Extract the (x, y) coordinate from the center of the cell holding the provided text.  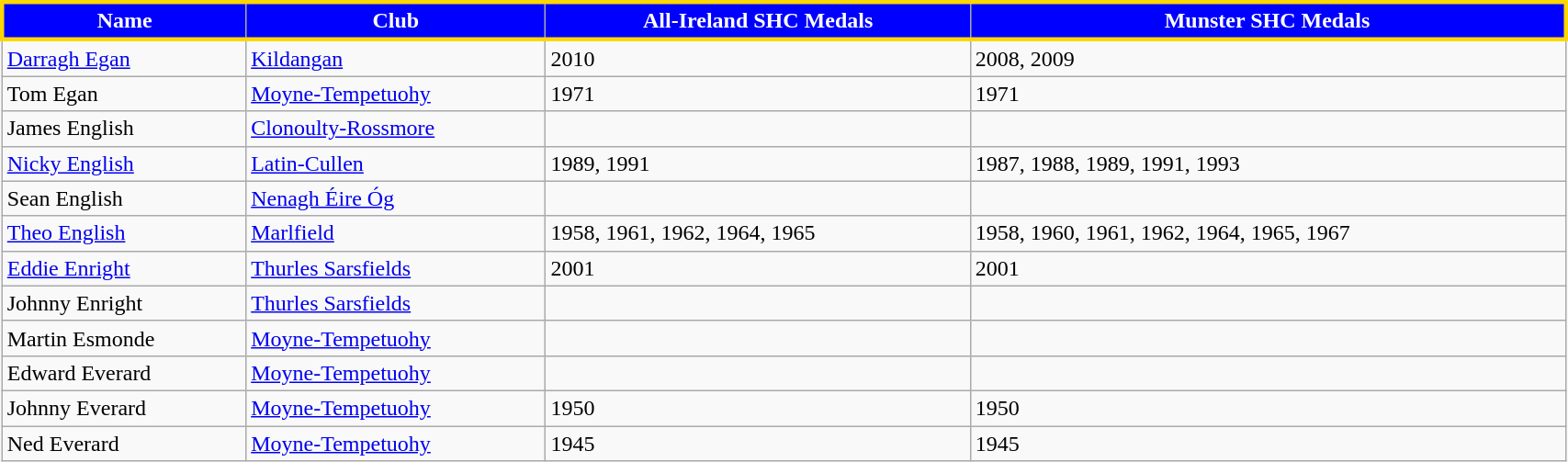
Martin Esmonde (123, 338)
2008, 2009 (1268, 58)
James English (123, 129)
Club (396, 20)
Kildangan (396, 58)
Clonoulty-Rossmore (396, 129)
Name (123, 20)
1958, 1961, 1962, 1964, 1965 (758, 233)
Theo English (123, 233)
1958, 1960, 1961, 1962, 1964, 1965, 1967 (1268, 233)
Ned Everard (123, 444)
Tom Egan (123, 94)
Sean English (123, 198)
1989, 1991 (758, 163)
Marlfield (396, 233)
Nenagh Éire Óg (396, 198)
Johnny Everard (123, 408)
Darragh Egan (123, 58)
2010 (758, 58)
Munster SHC Medals (1268, 20)
All-Ireland SHC Medals (758, 20)
Johnny Enright (123, 303)
Latin-Cullen (396, 163)
Nicky English (123, 163)
Edward Everard (123, 373)
Eddie Enright (123, 268)
1987, 1988, 1989, 1991, 1993 (1268, 163)
